Detect which cell encompasses the target text, then output its [X, Y] center coordinate. 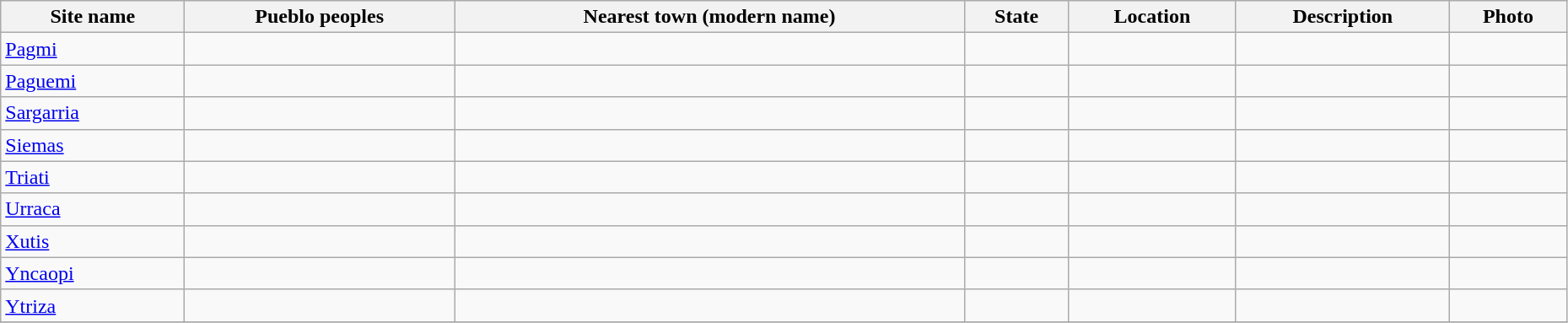
State [1017, 17]
Urraca [93, 209]
Siemas [93, 145]
Triati [93, 177]
Nearest town (modern name) [710, 17]
Xutis [93, 241]
Paguemi [93, 81]
Yncaopi [93, 273]
Ytriza [93, 305]
Site name [93, 17]
Sargarria [93, 113]
Photo [1508, 17]
Pagmi [93, 49]
Location [1152, 17]
Description [1343, 17]
Pueblo peoples [320, 17]
